Output the (X, Y) coordinate of the center of the cell containing the given text.  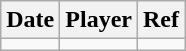
Ref (160, 20)
Date (30, 20)
Player (99, 20)
